Return [x, y] of the center of cell containing provided text 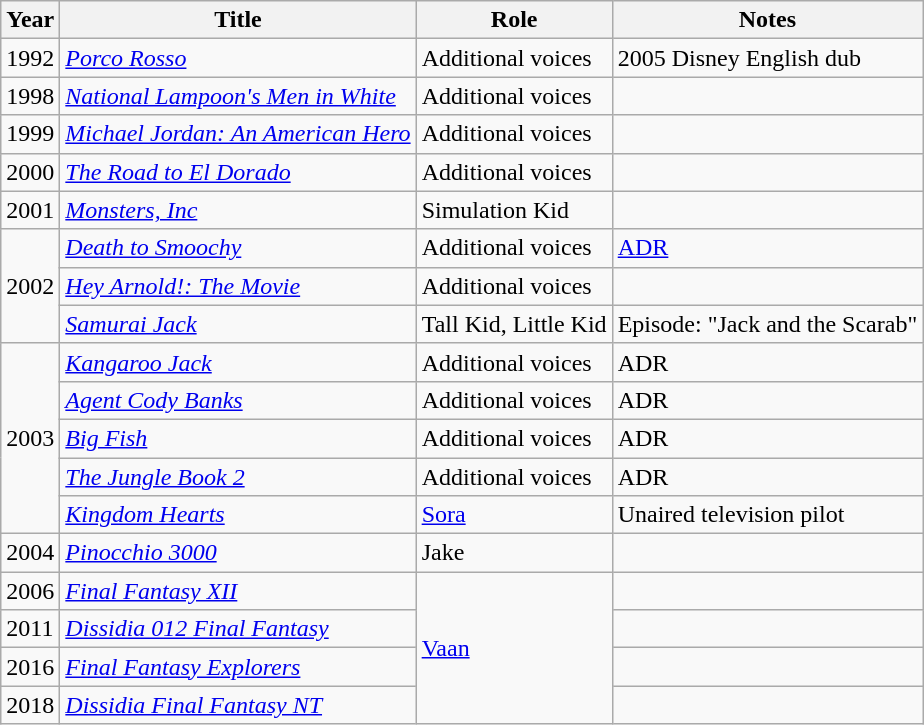
Notes [768, 20]
2016 [30, 667]
2004 [30, 553]
Dissidia 012 Final Fantasy [238, 629]
The Jungle Book 2 [238, 477]
Simulation Kid [514, 210]
Vaan [514, 648]
2002 [30, 286]
Samurai Jack [238, 324]
2005 Disney English dub [768, 58]
2018 [30, 705]
Sora [514, 515]
Unaired television pilot [768, 515]
Hey Arnold!: The Movie [238, 286]
1999 [30, 134]
2001 [30, 210]
1998 [30, 96]
Tall Kid, Little Kid [514, 324]
Big Fish [238, 438]
Kingdom Hearts [238, 515]
Monsters, Inc [238, 210]
Kangaroo Jack [238, 362]
Role [514, 20]
Porco Rosso [238, 58]
1992 [30, 58]
Episode: "Jack and the Scarab" [768, 324]
Agent Cody Banks [238, 400]
Michael Jordan: An American Hero [238, 134]
Death to Smoochy [238, 248]
Title [238, 20]
Jake [514, 553]
Final Fantasy XII [238, 591]
2011 [30, 629]
2006 [30, 591]
2000 [30, 172]
Dissidia Final Fantasy NT [238, 705]
Pinocchio 3000 [238, 553]
Final Fantasy Explorers [238, 667]
Year [30, 20]
The Road to El Dorado [238, 172]
National Lampoon's Men in White [238, 96]
2003 [30, 438]
